Locate the cell with the specified text and output its [x, y] center coordinate. 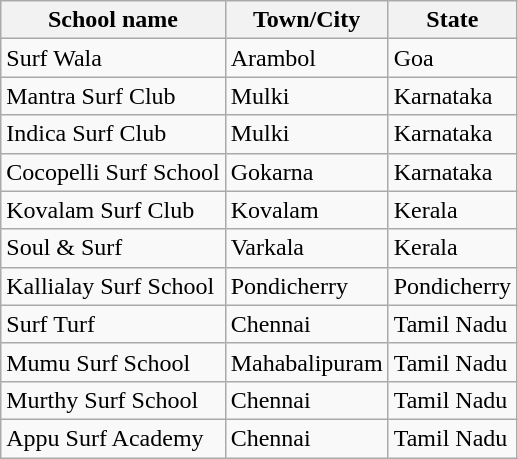
Soul & Surf [113, 248]
Cocopelli Surf School [113, 172]
Surf Turf [113, 324]
Kovalam [306, 210]
Murthy Surf School [113, 400]
School name [113, 20]
Kallialay Surf School [113, 286]
Mantra Surf Club [113, 96]
Goa [452, 58]
Indica Surf Club [113, 134]
Arambol [306, 58]
Town/City [306, 20]
Mahabalipuram [306, 362]
Mumu Surf School [113, 362]
Kovalam Surf Club [113, 210]
Appu Surf Academy [113, 438]
Varkala [306, 248]
Surf Wala [113, 58]
State [452, 20]
Gokarna [306, 172]
